Detect which cell encompasses the target text, then output its (X, Y) center coordinate. 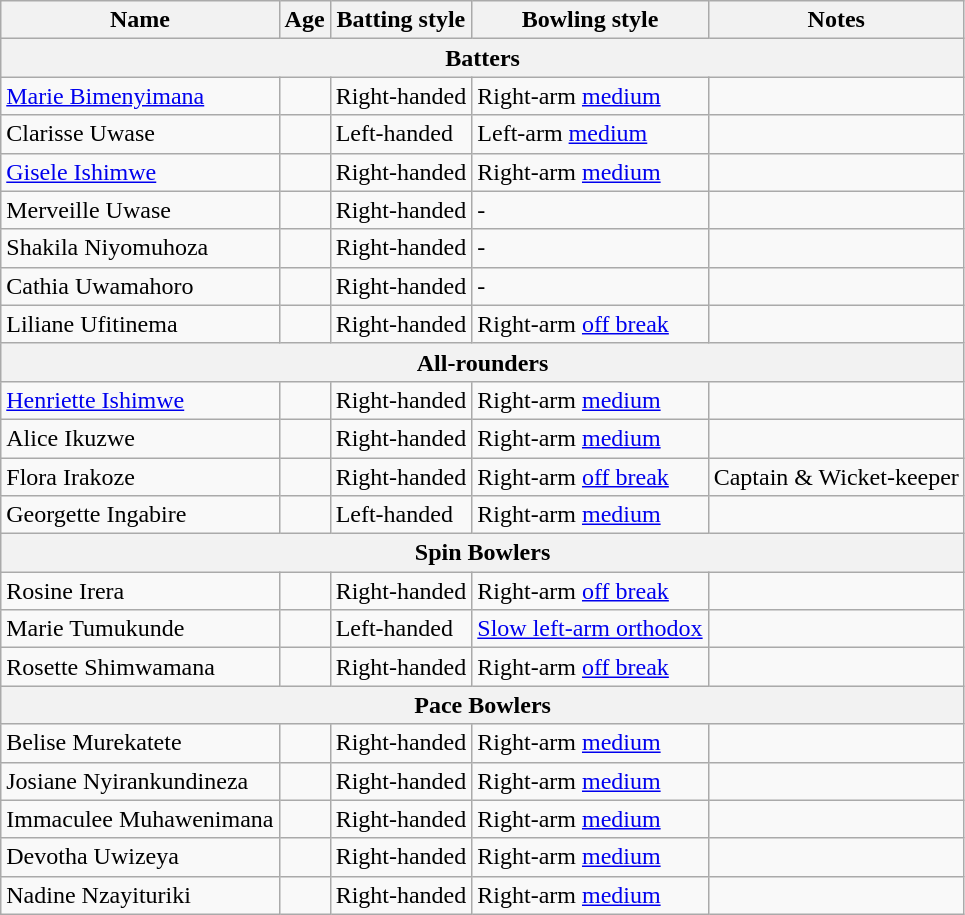
Name (140, 20)
Cathia Uwamahoro (140, 286)
Henriette Ishimwe (140, 400)
Rosette Shimwamana (140, 667)
Immaculee Muhawenimana (140, 819)
Notes (836, 20)
Bowling style (590, 20)
Nadine Nzayituriki (140, 895)
Georgette Ingabire (140, 515)
Clarisse Uwase (140, 134)
Spin Bowlers (483, 553)
Left-arm medium (590, 134)
Merveille Uwase (140, 210)
Pace Bowlers (483, 705)
Flora Irakoze (140, 477)
Belise Murekatete (140, 743)
Gisele Ishimwe (140, 172)
Liliane Ufitinema (140, 324)
Rosine Irera (140, 591)
Batting style (401, 20)
Marie Tumukunde (140, 629)
Josiane Nyirankundineza (140, 781)
Batters (483, 58)
Age (304, 20)
Captain & Wicket-keeper (836, 477)
Marie Bimenyimana (140, 96)
All-rounders (483, 362)
Slow left-arm orthodox (590, 629)
Devotha Uwizeya (140, 857)
Alice Ikuzwe (140, 438)
Shakila Niyomuhoza (140, 248)
